Determine the [x, y] coordinate at the center of the cell enclosing the given text.  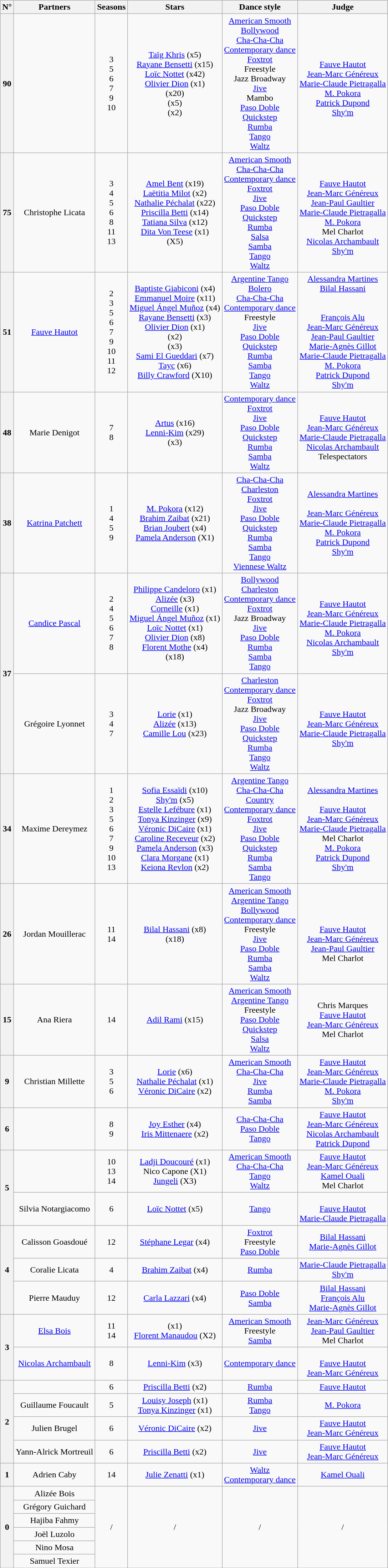
Grégory Guichard [55, 1507]
Jordan Mouillerac [55, 934]
Fauve HautotJean-Marc GénéreuxNicolas ArchambaultPatrick Dupond [342, 1129]
Argentine TangoCha-Cha-ChaCountryContemporary danceFoxtrotJivePaso DobleQuickstepRumbaSambaTango [260, 829]
Guillaume Foucault [55, 1405]
Amel Bent (x19)Laëtitia Milot (x2)Nathalie Péchalat (x22)Priscilla Betti (x14)Tatiana Silva (x12)Dita Von Teese (x1) (X5) [175, 213]
Tango [260, 1209]
American SmoothCha-Cha-ChaTangoWaltz [260, 1171]
Fauve HautotJean-Marc GénéreuxJean-Paul GaultierMarie-Claude PietragallaM. PokoraMel CharlotNicolas ArchambaultShy'm [342, 213]
Seasons [111, 7]
12356791013 [111, 829]
75 [7, 213]
Stéphane Legar (x4) [175, 1242]
Lorie (x1)Alizée (x13)Camille Lou (x23) [175, 724]
Maxime Dereymez [55, 829]
Elsa Bois [55, 1331]
Lorie (x6)Nathalie Péchalat (x1)Véronic DiCaire (x2) [175, 1081]
M. Pokora (x12)Brahim Zaibat (x21)Brian Joubert (x4)Pamela Anderson (X1) [175, 523]
Fauve HautotJean-Marc GénéreuxKamel OualiMel Charlot [342, 1171]
1459 [111, 523]
1 [7, 1475]
Stars [175, 7]
Hajiba Fahmy [55, 1520]
3 [7, 1347]
Cha-Cha-ChaCharlestonFoxtrotJivePaso DobleQuickstepRumbaSambaTangoViennese Waltz [260, 523]
Fauve HautotJean-Marc GénéreuxMarie-Claude PietragallaM. PokoraNicolas ArchambaultShy'm [342, 623]
Kamel Ouali [342, 1475]
Lenni-Kim (x3) [175, 1364]
Ladji Doucouré (x1)Nico Capone (X1)Jungeli (X3) [175, 1171]
Yann-Alrick Mortreuil [55, 1452]
Cha-Cha-ChaPaso DobleTango [260, 1129]
Alizée Bois [55, 1493]
Fauve HautotJean-Marc GénéreuxMarie-Claude PietragallaNicolas ArchambaultTelespectators [342, 433]
Dance style [260, 7]
American SmoothFreestyleSamba [260, 1331]
Fauve HautotMarie-Claude Pietragalla [342, 1209]
3567910 [111, 84]
Ana Riera [55, 1020]
Alessandra MartinesFauve HautotJean-Marc GénéreuxMarie-Claude PietragallaMel CharlotM. PokoraPatrick DupondShy'm [342, 829]
Joël Luzolo [55, 1534]
CharlestonContemporary danceFoxtrotJazz BroadwayJivePaso DobleQuickstepRumbaTangoWaltz [260, 724]
Fauve HautotJean-Marc GénéreuxMarie-Claude PietragallaM. PokoraShy'm [342, 1081]
Bilal Hassani (x8) (x18) [175, 934]
N° [7, 7]
89 [111, 1129]
Samuel Texier [55, 1561]
WaltzContemporary dance [260, 1475]
Brahim Zaibat (x4) [175, 1270]
2 [7, 1422]
Judge [342, 7]
Bilal HassaniMarie-Agnès Gillot [342, 1242]
15 [7, 1020]
Contemporary danceFoxtrotJivePaso DobleQuickstepRumbaSambaWaltz [260, 433]
RumbaTango [260, 1405]
American SmoothArgentine TangoFreestylePaso DobleQuickstepSalsaWaltz [260, 1020]
Argentine TangoBoleroCha-Cha-ChaContemporary danceFreestyleJivePaso DobleQuickstepRumbaSambaTangoWaltz [260, 332]
Philippe Candeloro (x1)Alizée (x3)Corneille (x1)Miguel Ángel Muñoz (x1)Loïc Nottet (x1)Olivier Dion (x8)Florent Mothe (x4) (x18) [175, 623]
37 [7, 673]
Fauve HautotJean-Marc GénéreuxMarie-Claude PietragallaShy'm [342, 724]
(x1)Florent Manaudou (X2) [175, 1331]
48 [7, 433]
78 [111, 433]
Christian Millette [55, 1081]
Chris MarquesFauve HautotJean-Marc GénéreuxMel Charlot [342, 1020]
9 [7, 1081]
Candice Pascal [55, 623]
Louisy Joseph (x1)Tonya Kinzinger (x1) [175, 1405]
Contemporary dance [260, 1364]
Coralie Licata [55, 1270]
Partners [55, 7]
345681113 [111, 213]
American SmoothCha-Cha-ChaContemporary danceFoxtrotJivePaso DobleQuickstepRumbaSalsaSambaTangoWaltz [260, 213]
51 [7, 332]
Julien Brugel [55, 1428]
Marie-Claude PietragallaShy'm [342, 1270]
American SmoothCha-Cha-ChaJiveRumbaSamba [260, 1081]
American SmoothArgentine TangoBollywoodContemporary danceFreestyleJivePaso DobleRumbaSambaWaltz [260, 934]
Calisson Goasdoué [55, 1242]
Paso DobleSamba [260, 1298]
American SmoothBollywoodCha-Cha-ChaContemporary danceFoxtrotFreestyleJazz BroadwayJiveMamboPaso DobleQuickstepRumbaTangoWaltz [260, 84]
FoxtrotFreestylePaso Doble [260, 1242]
8 [111, 1364]
Jean-Marc GénéreuxJean-Paul GaultierMel Charlot [342, 1331]
Carla Lazzari (x4) [175, 1298]
Adrien Caby [55, 1475]
Pierre Mauduy [55, 1298]
Grégoire Lyonnet [55, 724]
Nino Mosa [55, 1548]
Taïg Khris (x5)Rayane Bensetti (x15)Loïc Nottet (x42)Olivier Dion (x1) (x20) (x5) (x2) [175, 84]
Katrina Patchett [55, 523]
101314 [111, 1171]
Véronic DiCaire (x2) [175, 1428]
347 [111, 724]
235679101112 [111, 332]
Fauve HautotJean-Marc GénéreuxJean-Paul GaultierMel Charlot [342, 934]
34 [7, 829]
Fauve HautotJean-Marc GénéreuxMarie-Claude PietragallaM. PokoraPatrick DupondShy'm [342, 84]
BollywoodCharlestonContemporary danceFoxtrotJazz BroadwayJivePaso DobleRumbaSambaTango [260, 623]
Loïc Nottet (x5) [175, 1209]
Julie Zenatti (x1) [175, 1475]
Marie Denigot [55, 433]
Bilal HassaniFrançois AluMarie-Agnès Gillot [342, 1298]
90 [7, 84]
26 [7, 934]
245678 [111, 623]
M. Pokora [342, 1405]
Silvia Notargiacomo [55, 1209]
0 [7, 1527]
Adil Rami (x15) [175, 1020]
38 [7, 523]
Alessandra MartinesJean-Marc GénéreuxMarie-Claude PietragallaM. PokoraPatrick DupondShy'm [342, 523]
Joy Esther (x4)Iris Mittenaere (x2) [175, 1129]
356 [111, 1081]
Artus (x16)Lenni-Kim (x29) (x3) [175, 433]
Christophe Licata [55, 213]
Nicolas Archambault [55, 1364]
